Return the [X, Y] coordinate for the center point of the cell that contains the specified text.  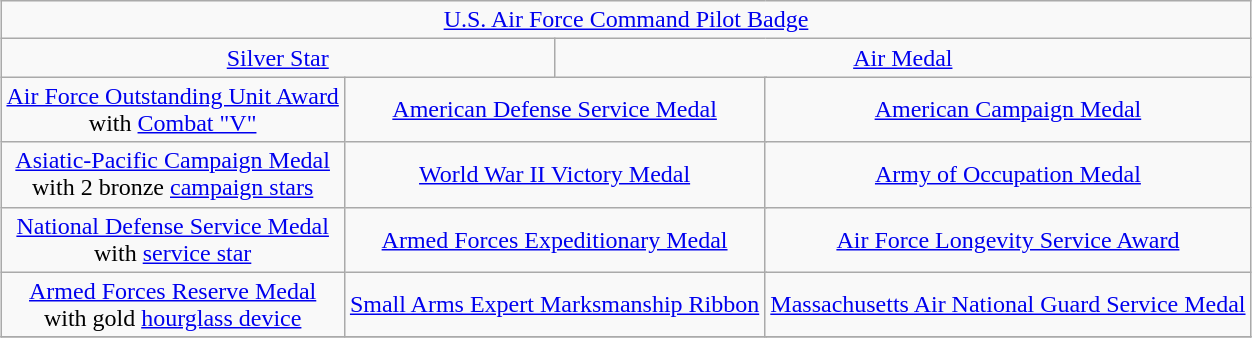
Army of Occupation Medal [1008, 174]
Air Force Longevity Service Award [1008, 240]
World War II Victory Medal [554, 174]
Armed Forces Expeditionary Medal [554, 240]
Armed Forces Reserve Medalwith gold hourglass device [172, 304]
Massachusetts Air National Guard Service Medal [1008, 304]
Asiatic-Pacific Campaign Medalwith 2 bronze campaign stars [172, 174]
Small Arms Expert Marksmanship Ribbon [554, 304]
Silver Star [278, 58]
American Campaign Medal [1008, 110]
U.S. Air Force Command Pilot Badge [626, 20]
Air Force Outstanding Unit Awardwith Combat "V" [172, 110]
American Defense Service Medal [554, 110]
Air Medal [903, 58]
National Defense Service Medalwith service star [172, 240]
